Return [X, Y] of the center of cell containing provided text 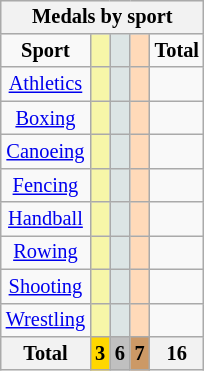
Athletics [46, 84]
Shooting [46, 286]
Handball [46, 219]
3 [100, 354]
Medals by sport [102, 17]
Fencing [46, 185]
7 [140, 354]
Rowing [46, 253]
Boxing [46, 118]
Sport [46, 51]
6 [120, 354]
Wrestling [46, 320]
Canoeing [46, 152]
16 [177, 354]
